Capture the cell that displays the provided text and extract its (X, Y) central coordinate. 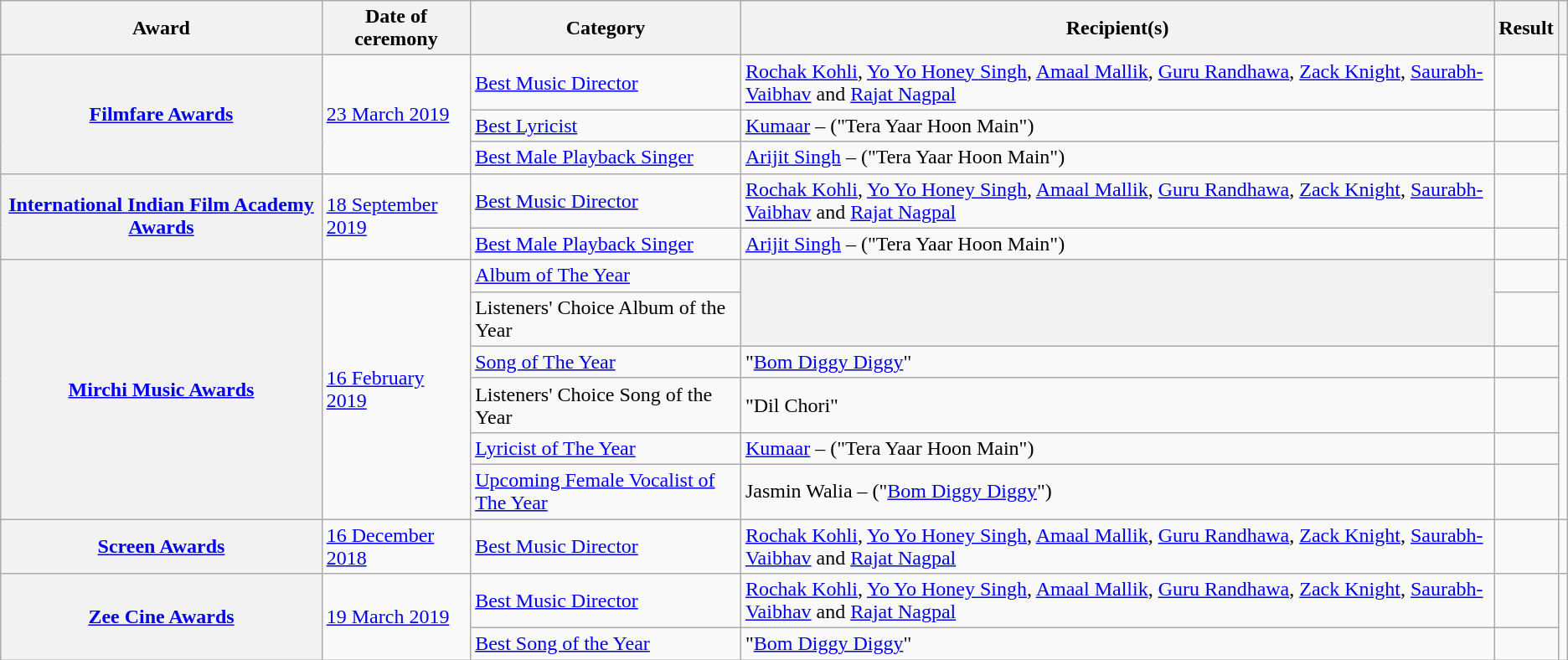
Listeners' Choice Song of the Year (606, 405)
Lyricist of The Year (606, 448)
International Indian Film Academy Awards (161, 216)
Category (606, 28)
23 March 2019 (395, 114)
Album of The Year (606, 276)
Filmfare Awards (161, 114)
Screen Awards (161, 546)
Jasmin Walia – ("Bom Diggy Diggy") (1117, 491)
Song of The Year (606, 362)
Recipient(s) (1117, 28)
"Dil Chori" (1117, 405)
Date of ceremony (395, 28)
Best Song of the Year (606, 644)
Upcoming Female Vocalist of The Year (606, 491)
16 December 2018 (395, 546)
Best Lyricist (606, 126)
Result (1526, 28)
Award (161, 28)
Listeners' Choice Album of the Year (606, 318)
16 February 2019 (395, 389)
18 September 2019 (395, 216)
19 March 2019 (395, 616)
Zee Cine Awards (161, 616)
Mirchi Music Awards (161, 389)
